Find where the given text appears and provide that cell's center as [X, Y] coordinate. 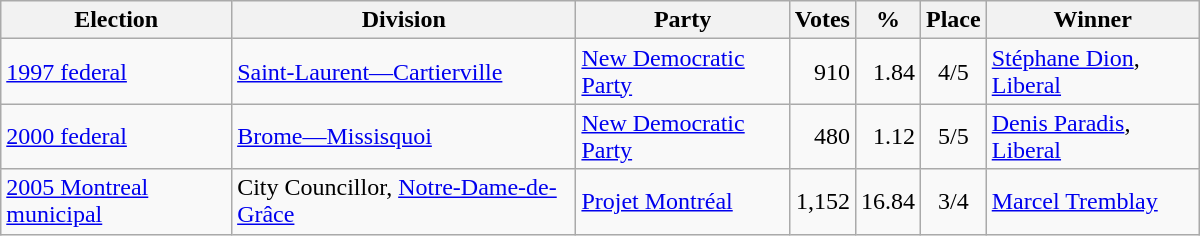
480 [822, 136]
Saint-Laurent—Cartierville [404, 72]
Brome—Missisquoi [404, 136]
4/5 [954, 72]
Marcel Tremblay [1092, 202]
1,152 [822, 202]
2000 federal [116, 136]
Division [404, 20]
1.12 [888, 136]
Projet Montréal [682, 202]
16.84 [888, 202]
1997 federal [116, 72]
1.84 [888, 72]
Votes [822, 20]
Stéphane Dion, Liberal [1092, 72]
Denis Paradis, Liberal [1092, 136]
City Councillor, Notre-Dame-de-Grâce [404, 202]
Place [954, 20]
Winner [1092, 20]
910 [822, 72]
3/4 [954, 202]
5/5 [954, 136]
2005 Montreal municipal [116, 202]
Party [682, 20]
Election [116, 20]
% [888, 20]
